Scan for the cell matching the given text and deliver its [x, y] coordinate at center. 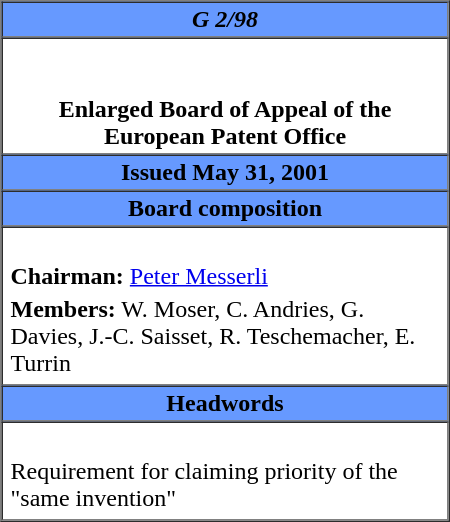
Board composition [226, 208]
Members: W. Moser, C. Andries, G. Davies, J.-C. Saisset, R. Teschemacher, E. Turrin [225, 336]
Enlarged Board of Appeal of the European Patent Office [226, 96]
Chairman: Peter Messerli [225, 276]
Issued May 31, 2001 [226, 172]
G 2/98 [226, 20]
Headwords [226, 404]
Chairman: Peter Messerli Members: W. Moser, C. Andries, G. Davies, J.-C. Saisset, R. Teschemacher, E. Turrin [226, 306]
